Locate the cell with the specified text and output its (x, y) center coordinate. 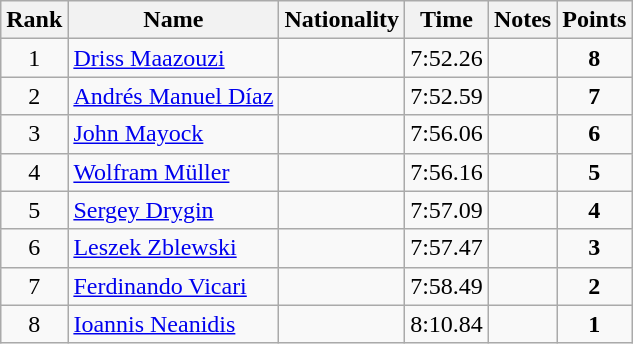
Ioannis Neanidis (174, 324)
Andrés Manuel Díaz (174, 96)
Name (174, 20)
7:52.59 (447, 96)
7:57.47 (447, 248)
Wolfram Müller (174, 172)
Ferdinando Vicari (174, 286)
7:56.16 (447, 172)
John Mayock (174, 134)
7:52.26 (447, 58)
Nationality (342, 20)
Rank (34, 20)
Sergey Drygin (174, 210)
7:58.49 (447, 286)
Time (447, 20)
8:10.84 (447, 324)
Points (594, 20)
7:56.06 (447, 134)
7:57.09 (447, 210)
Notes (522, 20)
Driss Maazouzi (174, 58)
Leszek Zblewski (174, 248)
